From the cell containing the given text, extract its center point as (x, y) coordinate. 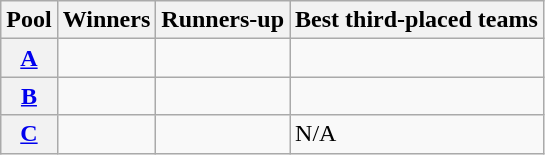
Winners (106, 20)
Pool (29, 20)
Runners-up (223, 20)
A (29, 58)
C (29, 134)
Best third-placed teams (417, 20)
B (29, 96)
N/A (417, 134)
